For the text-containing cell, return its midpoint in (x, y) coordinate format. 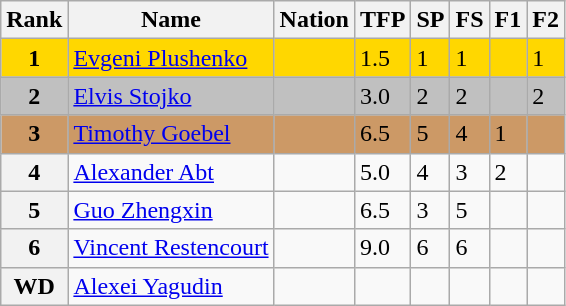
5.0 (382, 172)
TFP (382, 20)
Vincent Restencourt (171, 248)
F2 (546, 20)
Evgeni Plushenko (171, 58)
Alexander Abt (171, 172)
Guo Zhengxin (171, 210)
Timothy Goebel (171, 134)
3.0 (382, 96)
Elvis Stojko (171, 96)
Name (171, 20)
FS (470, 20)
Alexei Yagudin (171, 286)
Rank (34, 20)
WD (34, 286)
1.5 (382, 58)
F1 (508, 20)
SP (430, 20)
9.0 (382, 248)
Nation (314, 20)
